Output the (X, Y) coordinate of the center of the cell containing the given text.  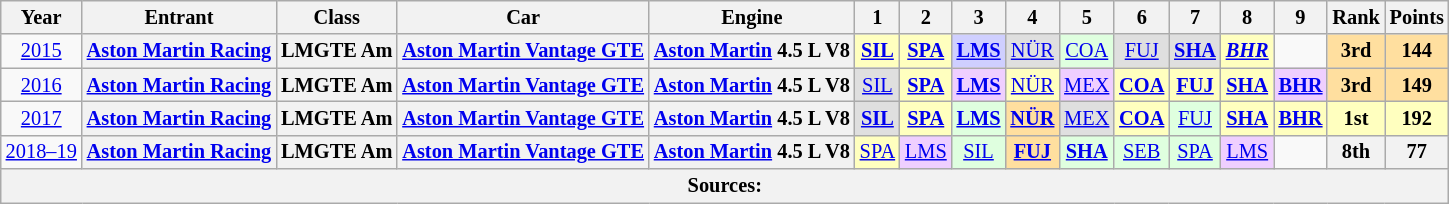
Sources: (725, 186)
1 (878, 17)
2018–19 (42, 152)
144 (1417, 51)
Car (523, 17)
Class (336, 17)
2016 (42, 85)
1st (1356, 118)
77 (1417, 152)
Rank (1356, 17)
2 (926, 17)
Points (1417, 17)
192 (1417, 118)
9 (1301, 17)
8 (1248, 17)
5 (1086, 17)
3 (979, 17)
2017 (42, 118)
SEB (1142, 152)
4 (1032, 17)
8th (1356, 152)
2015 (42, 51)
6 (1142, 17)
Engine (752, 17)
7 (1195, 17)
Entrant (179, 17)
149 (1417, 85)
Year (42, 17)
